Extract the (x, y) coordinate from the center of the cell holding the provided text.  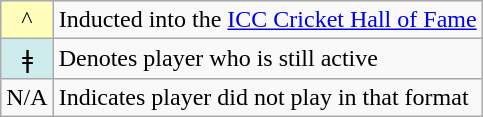
Denotes player who is still active (268, 59)
Inducted into the ICC Cricket Hall of Fame (268, 20)
ǂ (27, 59)
Indicates player did not play in that format (268, 97)
^ (27, 20)
N/A (27, 97)
